Identify which cell holds the provided text, then report its [x, y] central coordinate. 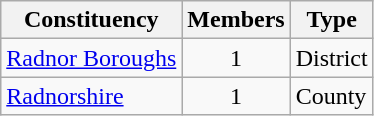
Members [236, 20]
Radnor Boroughs [92, 58]
Type [332, 20]
Radnorshire [92, 96]
County [332, 96]
Constituency [92, 20]
District [332, 58]
